Determine the [x, y] coordinate at the center of the cell enclosing the given text.  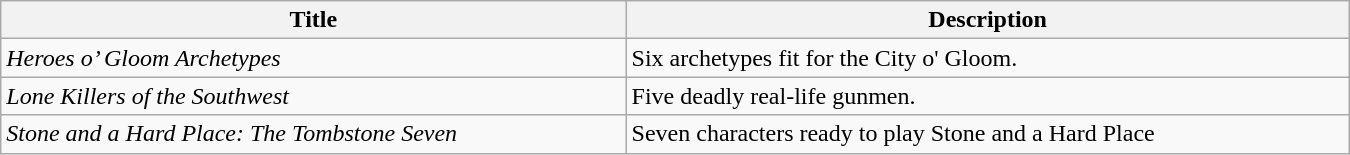
Six archetypes fit for the City o' Gloom. [988, 58]
Stone and a Hard Place: The Tombstone Seven [314, 134]
Five deadly real-life gunmen. [988, 96]
Lone Killers of the Southwest [314, 96]
Seven characters ready to play Stone and a Hard Place [988, 134]
Heroes o’ Gloom Archetypes [314, 58]
Description [988, 20]
Title [314, 20]
